Detect which cell encompasses the target text, then output its [x, y] center coordinate. 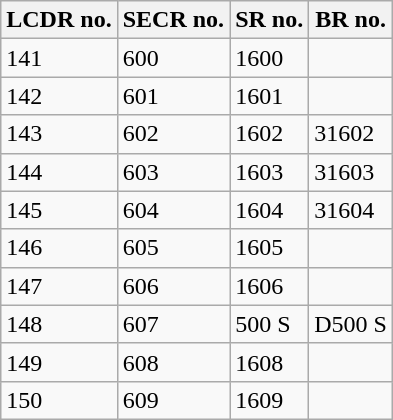
1609 [270, 400]
1603 [270, 172]
603 [173, 172]
605 [173, 248]
607 [173, 324]
BR no. [351, 20]
147 [59, 286]
D500 S [351, 324]
148 [59, 324]
LCDR no. [59, 20]
146 [59, 248]
31602 [351, 134]
1604 [270, 210]
604 [173, 210]
149 [59, 362]
608 [173, 362]
145 [59, 210]
600 [173, 58]
SR no. [270, 20]
1608 [270, 362]
1606 [270, 286]
500 S [270, 324]
143 [59, 134]
31603 [351, 172]
1602 [270, 134]
31604 [351, 210]
609 [173, 400]
606 [173, 286]
144 [59, 172]
1605 [270, 248]
601 [173, 96]
1600 [270, 58]
602 [173, 134]
142 [59, 96]
SECR no. [173, 20]
141 [59, 58]
150 [59, 400]
1601 [270, 96]
